From the cell containing the given text, extract its center point as (x, y) coordinate. 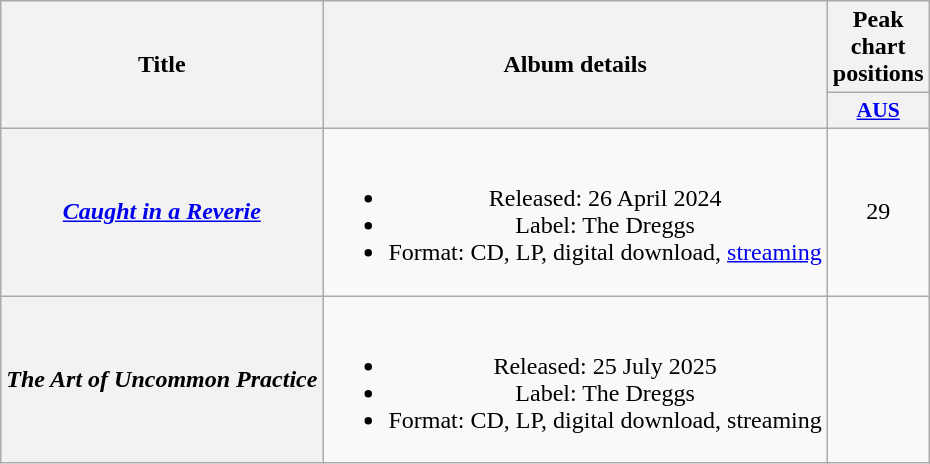
Album details (575, 65)
Title (162, 65)
The Art of Uncommon Practice (162, 380)
Peak chart positions (878, 47)
Caught in a Reverie (162, 212)
Released: 26 April 2024Label: The DreggsFormat: CD, LP, digital download, streaming (575, 212)
29 (878, 212)
Released: 25 July 2025Label: The DreggsFormat: CD, LP, digital download, streaming (575, 380)
AUS (878, 111)
